Identify which cell holds the provided text, then report its (x, y) central coordinate. 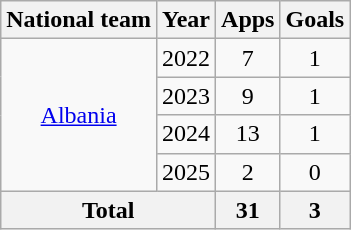
Goals (315, 20)
2025 (186, 172)
2024 (186, 134)
9 (248, 96)
0 (315, 172)
31 (248, 210)
2 (248, 172)
13 (248, 134)
3 (315, 210)
Albania (79, 115)
2022 (186, 58)
2023 (186, 96)
Apps (248, 20)
Year (186, 20)
7 (248, 58)
National team (79, 20)
Total (108, 210)
